Detect which cell encompasses the target text, then output its (x, y) center coordinate. 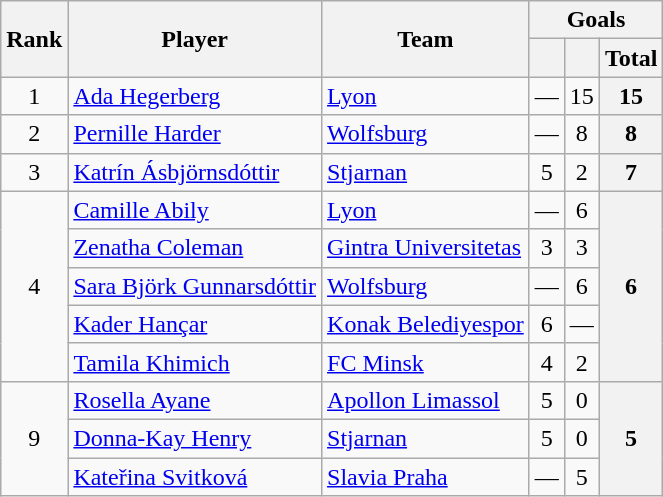
Total (631, 58)
Donna-Kay Henry (195, 438)
9 (34, 438)
Camille Abily (195, 210)
Sara Björk Gunnarsdóttir (195, 286)
Rosella Ayane (195, 400)
Goals (596, 20)
Katrín Ásbjörnsdóttir (195, 172)
Kader Hançar (195, 324)
Kateřina Svitková (195, 477)
Rank (34, 39)
Slavia Praha (426, 477)
Zenatha Coleman (195, 248)
Team (426, 39)
7 (631, 172)
Apollon Limassol (426, 400)
Tamila Khimich (195, 362)
1 (34, 96)
Player (195, 39)
Gintra Universitetas (426, 248)
Konak Belediyespor (426, 324)
Pernille Harder (195, 134)
Ada Hegerberg (195, 96)
FC Minsk (426, 362)
